Search for the cell housing the specified text and yield its (x, y) center coordinate. 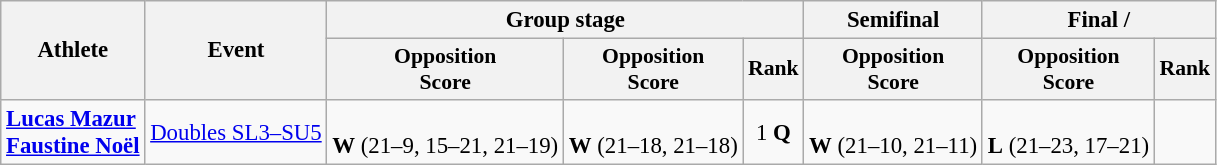
Semifinal (894, 20)
L (21–23, 17–21) (1068, 132)
Final / (1098, 20)
1 Q (774, 132)
Lucas MazurFaustine Noël (73, 132)
W (21–9, 15–21, 21–19) (446, 132)
Group stage (566, 20)
Doubles SL3–SU5 (236, 132)
W (21–18, 21–18) (653, 132)
Athlete (73, 50)
W (21–10, 21–11) (894, 132)
Event (236, 50)
